Identify which cell holds the provided text, then report its [X, Y] central coordinate. 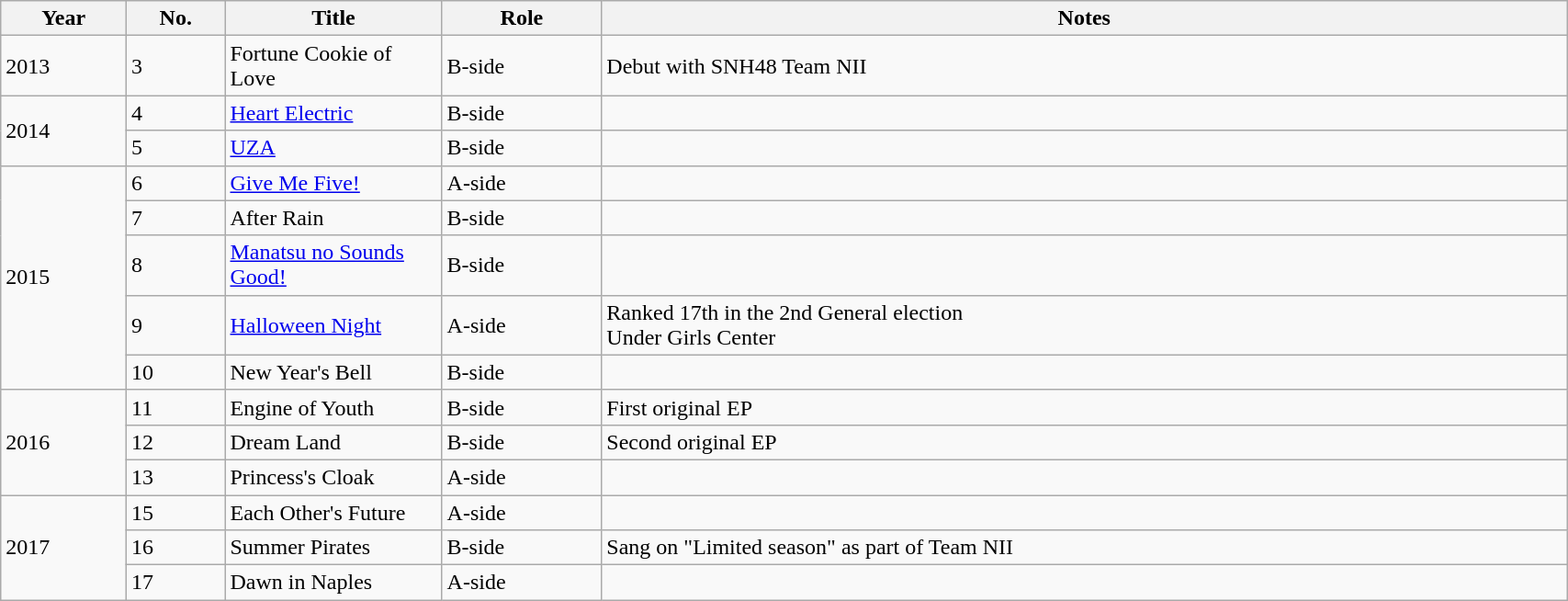
Halloween Night [333, 325]
2016 [64, 442]
4 [176, 113]
8 [176, 265]
Title [333, 18]
UZA [333, 148]
2014 [64, 130]
After Rain [333, 218]
2017 [64, 547]
10 [176, 372]
Engine of Youth [333, 407]
New Year's Bell [333, 372]
Debut with SNH48 Team NII [1084, 66]
Summer Pirates [333, 548]
First original EP [1084, 407]
11 [176, 407]
15 [176, 512]
Year [64, 18]
Dawn in Naples [333, 583]
Dream Land [333, 442]
No. [176, 18]
Role [522, 18]
Manatsu no Sounds Good! [333, 265]
Second original EP [1084, 442]
12 [176, 442]
2015 [64, 278]
Sang on "Limited season" as part of Team NII [1084, 548]
17 [176, 583]
Princess's Cloak [333, 477]
3 [176, 66]
16 [176, 548]
2013 [64, 66]
Give Me Five! [333, 183]
6 [176, 183]
5 [176, 148]
Ranked 17th in the 2nd General election Under Girls Center [1084, 325]
Fortune Cookie of Love [333, 66]
Notes [1084, 18]
Each Other's Future [333, 512]
13 [176, 477]
7 [176, 218]
9 [176, 325]
Heart Electric [333, 113]
